Scan for the cell matching the given text and deliver its [x, y] coordinate at center. 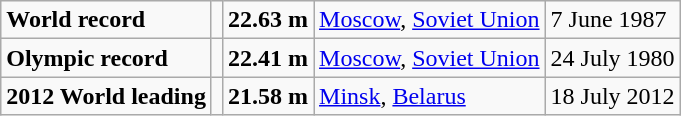
World record [106, 20]
21.58 m [268, 96]
2012 World leading [106, 96]
7 June 1987 [612, 20]
22.41 m [268, 58]
Minsk, Belarus [430, 96]
Olympic record [106, 58]
18 July 2012 [612, 96]
24 July 1980 [612, 58]
22.63 m [268, 20]
